Capture the cell that displays the provided text and extract its (x, y) central coordinate. 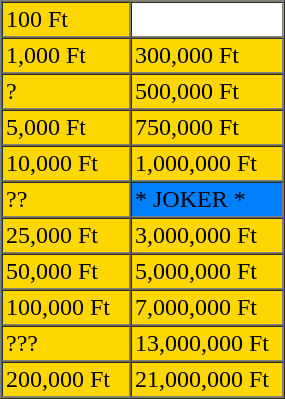
21,000,000 Ft (206, 380)
?? (66, 200)
? (66, 92)
500,000 Ft (206, 92)
1,000,000 Ft (206, 164)
7,000,000 Ft (206, 308)
750,000 Ft (206, 128)
5,000,000 Ft (206, 272)
13,000,000 Ft (206, 344)
200,000 Ft (66, 380)
* JOKER * (206, 200)
50,000 Ft (66, 272)
10,000 Ft (66, 164)
100,000 Ft (66, 308)
1,000 Ft (66, 56)
25,000 Ft (66, 236)
100 Ft (66, 20)
??? (66, 344)
3,000,000 Ft (206, 236)
5,000 Ft (66, 128)
300,000 Ft (206, 56)
